Return [X, Y] of the center of cell containing provided text 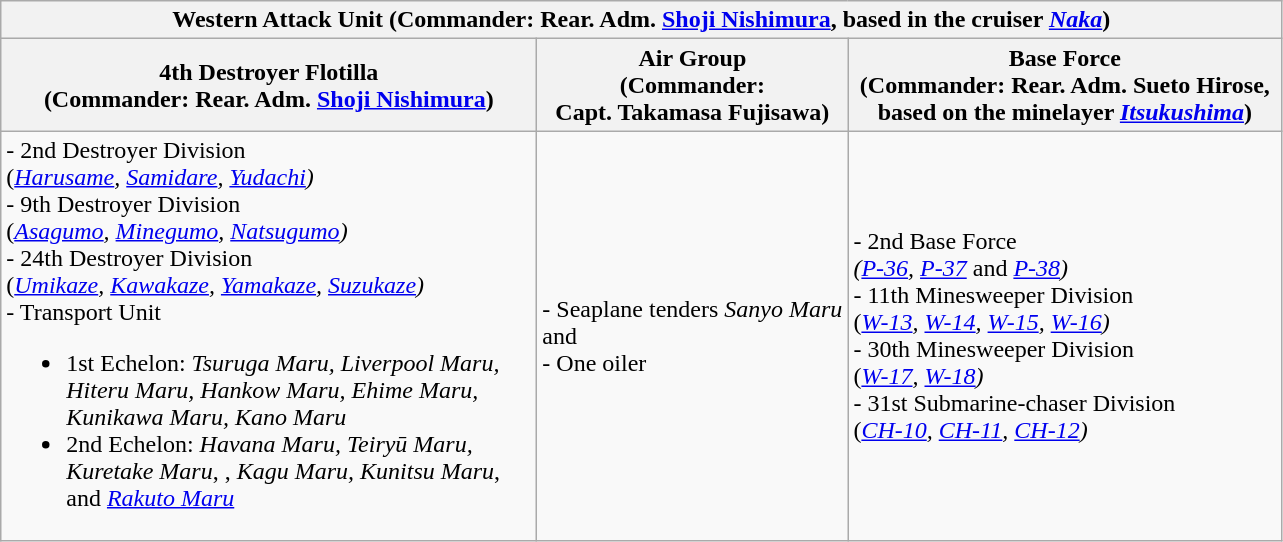
- Seaplane tenders Sanyo Maru and - One oiler [692, 336]
Western Attack Unit (Commander: Rear. Adm. Shoji Nishimura, based in the cruiser Naka) [642, 20]
Base Force(Commander: Rear. Adm. Sueto Hirose,based on the minelayer Itsukushima) [1065, 85]
4th Destroyer Flotilla(Commander: Rear. Adm. Shoji Nishimura) [269, 85]
Air Group(Commander:Capt. Takamasa Fujisawa) [692, 85]
